Determine the [x, y] coordinate at the center of the cell enclosing the given text.  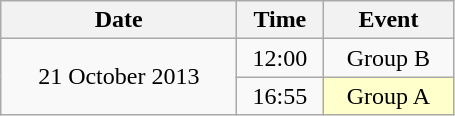
Time [280, 20]
21 October 2013 [119, 77]
Group B [388, 58]
Date [119, 20]
Group A [388, 96]
12:00 [280, 58]
Event [388, 20]
16:55 [280, 96]
